Scan for the cell matching the given text and deliver its (x, y) coordinate at center. 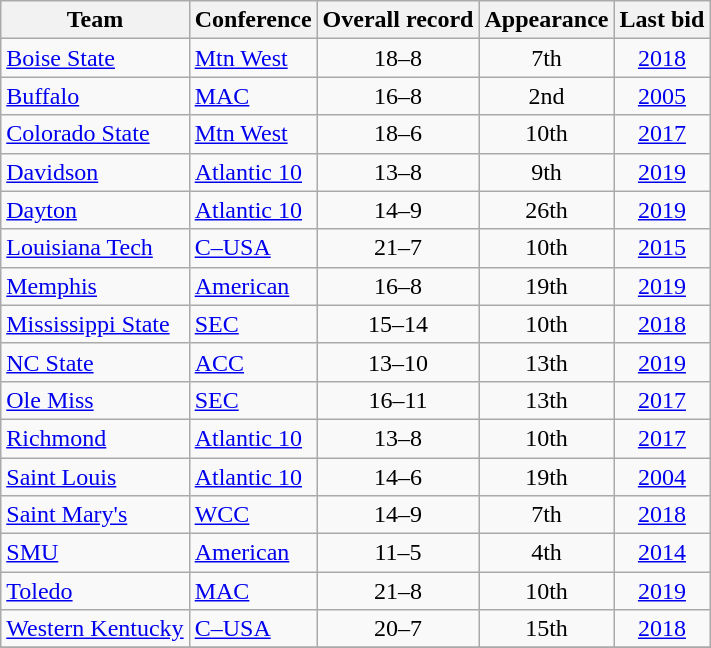
Memphis (95, 286)
Dayton (95, 210)
15th (546, 629)
Team (95, 20)
Colorado State (95, 134)
9th (546, 172)
Last bid (662, 20)
WCC (253, 515)
18–8 (398, 58)
Mississippi State (95, 324)
2014 (662, 553)
Western Kentucky (95, 629)
2nd (546, 96)
NC State (95, 362)
13–10 (398, 362)
Louisiana Tech (95, 248)
ACC (253, 362)
Davidson (95, 172)
Saint Mary's (95, 515)
20–7 (398, 629)
Boise State (95, 58)
21–7 (398, 248)
26th (546, 210)
16–11 (398, 400)
Conference (253, 20)
2015 (662, 248)
Appearance (546, 20)
21–8 (398, 591)
Richmond (95, 438)
SMU (95, 553)
Buffalo (95, 96)
Saint Louis (95, 477)
11–5 (398, 553)
Toledo (95, 591)
18–6 (398, 134)
2005 (662, 96)
Overall record (398, 20)
14–6 (398, 477)
2004 (662, 477)
4th (546, 553)
Ole Miss (95, 400)
15–14 (398, 324)
